From the cell containing the given text, extract its center point as [x, y] coordinate. 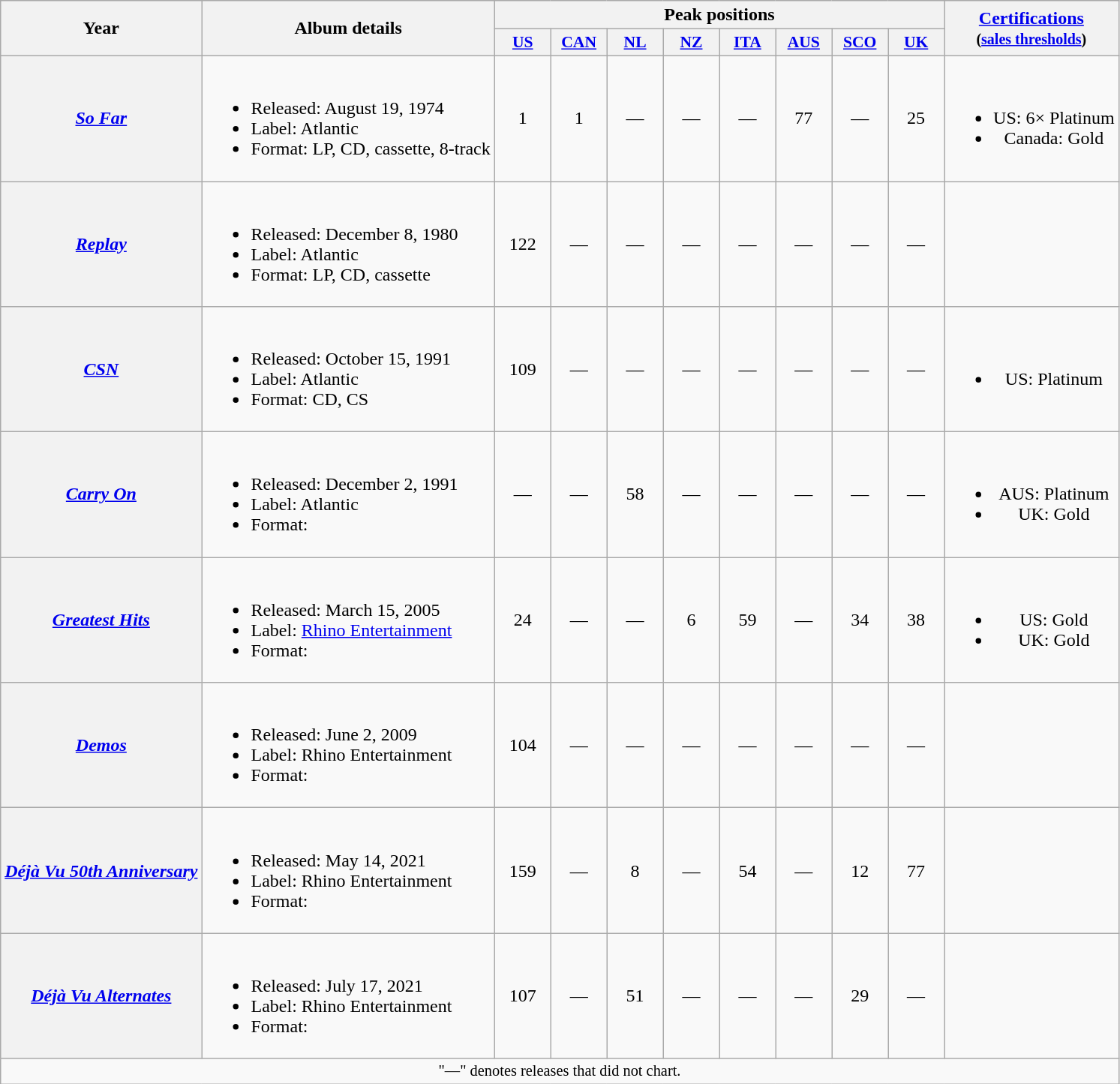
So Far [101, 119]
US: Platinum [1032, 369]
Greatest Hits [101, 620]
US: GoldUK: Gold [1032, 620]
29 [860, 996]
ITA [747, 43]
59 [747, 620]
8 [635, 870]
Peak positions [719, 15]
Released: June 2, 2009Label: Rhino EntertainmentFormat: [348, 746]
Certifications(sales thresholds) [1032, 29]
SCO [860, 43]
51 [635, 996]
Carry On [101, 495]
Déjà Vu 50th Anniversary [101, 870]
NL [635, 43]
38 [917, 620]
109 [522, 369]
Déjà Vu Alternates [101, 996]
Replay [101, 245]
34 [860, 620]
Released: December 8, 1980Label: AtlanticFormat: LP, CD, cassette [348, 245]
Album details [348, 29]
US: 6× PlatinumCanada: Gold [1032, 119]
Demos [101, 746]
24 [522, 620]
CAN [579, 43]
122 [522, 245]
AUS [804, 43]
"—" denotes releases that did not chart. [560, 1071]
CSN [101, 369]
104 [522, 746]
Released: October 15, 1991Label: AtlanticFormat: CD, CS [348, 369]
Released: March 15, 2005Label: Rhino EntertainmentFormat: [348, 620]
Released: December 2, 1991Label: AtlanticFormat: [348, 495]
58 [635, 495]
NZ [692, 43]
Released: May 14, 2021Label: Rhino EntertainmentFormat: [348, 870]
25 [917, 119]
159 [522, 870]
UK [917, 43]
Released: July 17, 2021Label: Rhino EntertainmentFormat: [348, 996]
US [522, 43]
Released: August 19, 1974Label: AtlanticFormat: LP, CD, cassette, 8-track [348, 119]
6 [692, 620]
107 [522, 996]
AUS: PlatinumUK: Gold [1032, 495]
Year [101, 29]
12 [860, 870]
54 [747, 870]
